Search for the cell housing the specified text and yield its [X, Y] center coordinate. 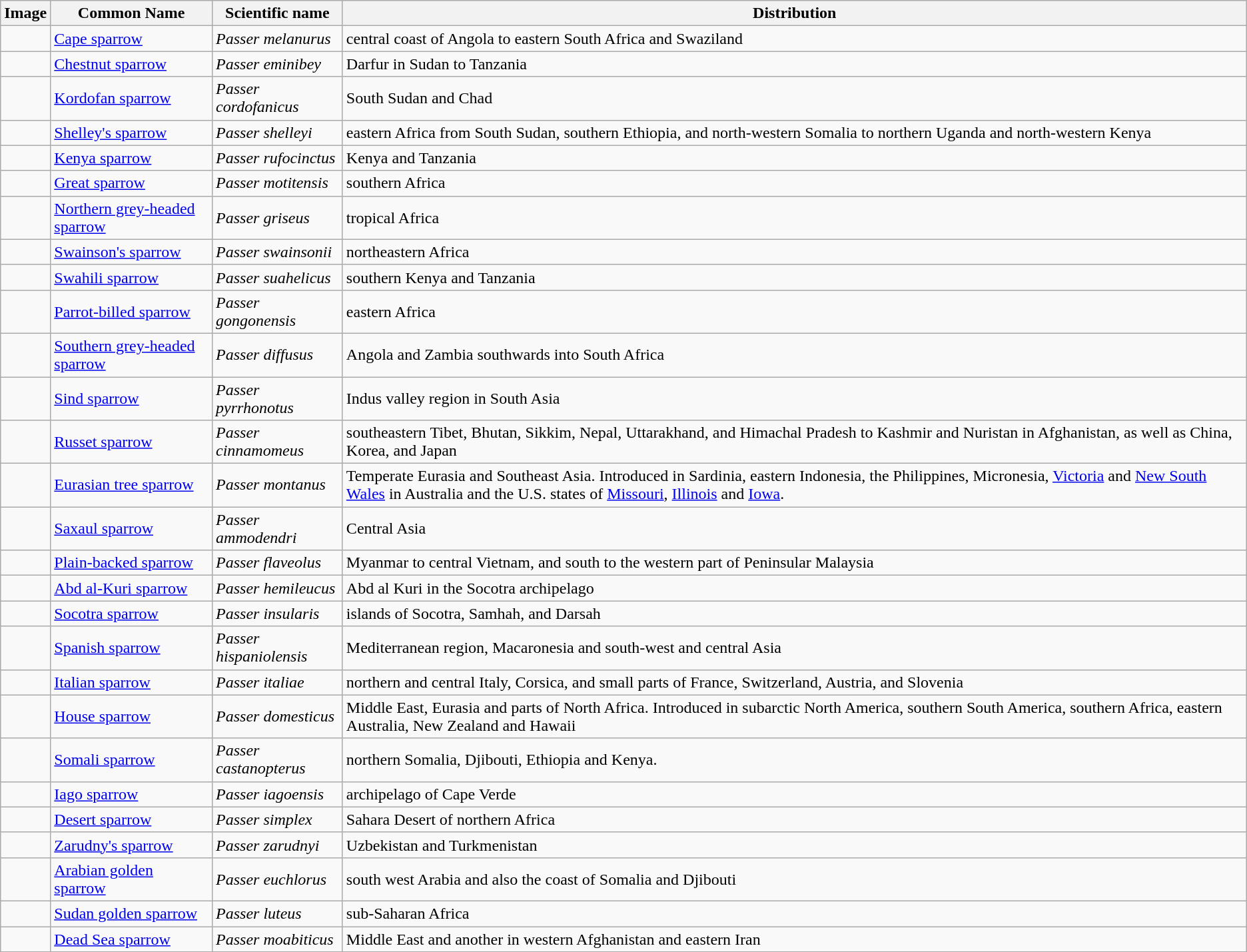
Passer montanus [278, 485]
Kenya and Tanzania [794, 158]
Passer luteus [278, 913]
Passer iagoensis [278, 794]
Swainson's sparrow [132, 252]
Sind sparrow [132, 398]
eastern Africa from South Sudan, southern Ethiopia, and north-western Somalia to northern Uganda and north-western Kenya [794, 133]
Dead Sea sparrow [132, 939]
Mediterranean region, Macaronesia and south-west and central Asia [794, 648]
Passer hispaniolensis [278, 648]
tropical Africa [794, 217]
northeastern Africa [794, 252]
Russet sparrow [132, 442]
Saxaul sparrow [132, 529]
Spanish sparrow [132, 648]
southern Africa [794, 183]
Passer pyrrhonotus [278, 398]
Passer italiae [278, 682]
Scientific name [278, 13]
Passer flaveolus [278, 563]
Passer domesticus [278, 717]
central coast of Angola to eastern South Africa and Swaziland [794, 39]
Myanmar to central Vietnam, and south to the western part of Peninsular Malaysia [794, 563]
islands of Socotra, Samhah, and Darsah [794, 614]
Cape sparrow [132, 39]
Passer griseus [278, 217]
Passer diffusus [278, 354]
Passer shelleyi [278, 133]
northern Somalia, Djibouti, Ethiopia and Kenya. [794, 759]
Passer castanopterus [278, 759]
Iago sparrow [132, 794]
Distribution [794, 13]
archipelago of Cape Verde [794, 794]
South Sudan and Chad [794, 99]
Arabian golden sparrow [132, 879]
Passer swainsonii [278, 252]
Kenya sparrow [132, 158]
Italian sparrow [132, 682]
Passer rufocinctus [278, 158]
Indus valley region in South Asia [794, 398]
Southern grey-headed sparrow [132, 354]
Passer suahelicus [278, 277]
Northern grey-headed sparrow [132, 217]
Desert sparrow [132, 819]
southern Kenya and Tanzania [794, 277]
Swahili sparrow [132, 277]
Great sparrow [132, 183]
Passer moabiticus [278, 939]
eastern Africa [794, 312]
Passer melanurus [278, 39]
Parrot-billed sparrow [132, 312]
Kordofan sparrow [132, 99]
Zarudny's sparrow [132, 845]
northern and central Italy, Corsica, and small parts of France, Switzerland, Austria, and Slovenia [794, 682]
Darfur in Sudan to Tanzania [794, 64]
Passer motitensis [278, 183]
House sparrow [132, 717]
Sahara Desert of northern Africa [794, 819]
Passer cinnamomeus [278, 442]
Angola and Zambia southwards into South Africa [794, 354]
Abd al Kuri in the Socotra archipelago [794, 588]
Passer gongonensis [278, 312]
Passer insularis [278, 614]
Eurasian tree sparrow [132, 485]
Passer eminibey [278, 64]
Uzbekistan and Turkmenistan [794, 845]
Plain-backed sparrow [132, 563]
Sudan golden sparrow [132, 913]
Chestnut sparrow [132, 64]
Passer ammodendri [278, 529]
Passer cordofanicus [278, 99]
Central Asia [794, 529]
south west Arabia and also the coast of Somalia and Djibouti [794, 879]
Image [25, 13]
Middle East and another in western Afghanistan and eastern Iran [794, 939]
Passer zarudnyi [278, 845]
Abd al-Kuri sparrow [132, 588]
Passer simplex [278, 819]
Passer euchlorus [278, 879]
Common Name [132, 13]
sub-Saharan Africa [794, 913]
Socotra sparrow [132, 614]
Shelley's sparrow [132, 133]
Passer hemileucus [278, 588]
Somali sparrow [132, 759]
